Detect which cell encompasses the target text, then output its (x, y) center coordinate. 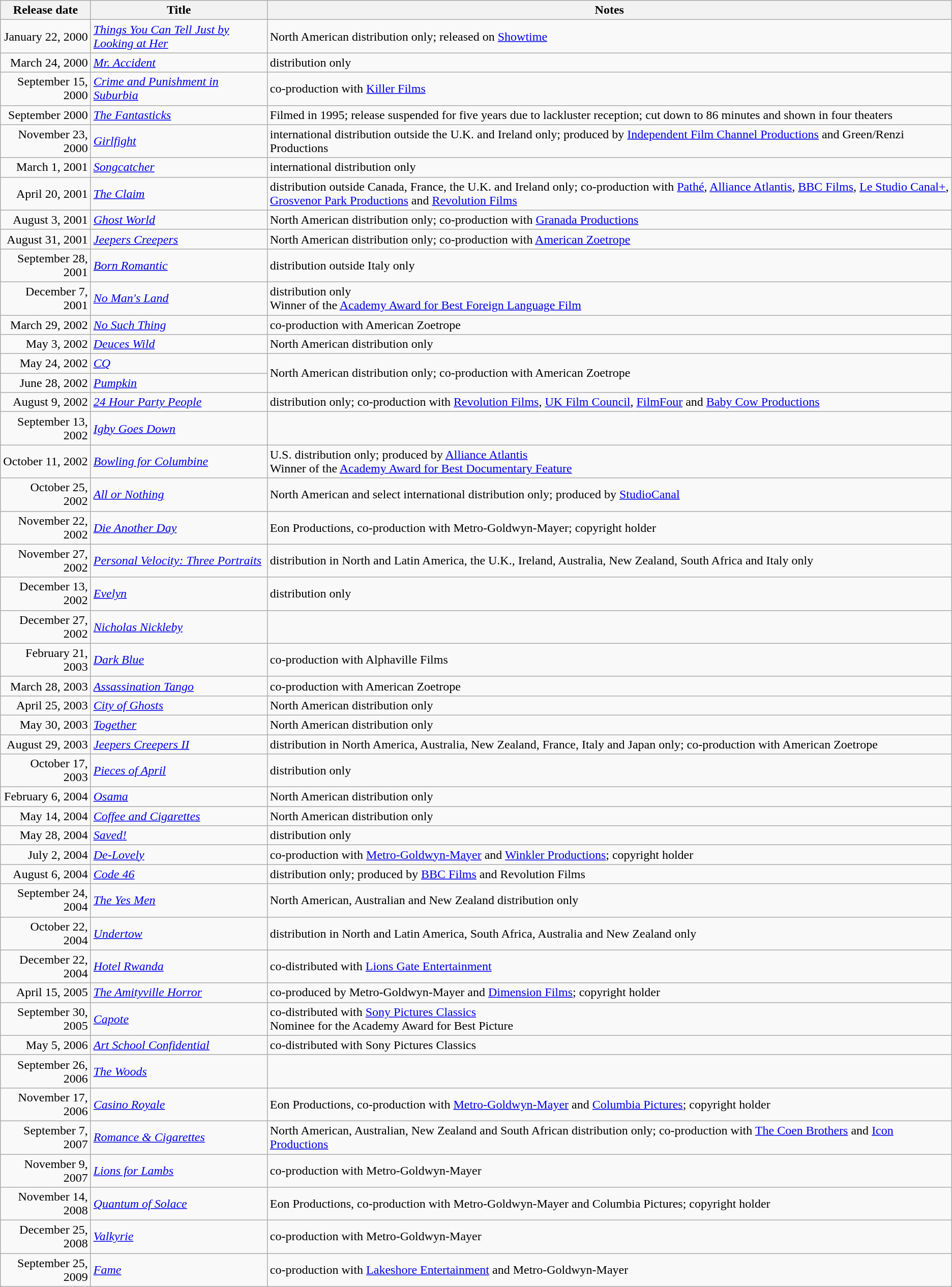
co-production with Killer Films (609, 88)
Assassination Tango (179, 686)
November 22, 2002 (46, 528)
Die Another Day (179, 528)
Code 46 (179, 874)
Songcatcher (179, 167)
May 5, 2006 (46, 1045)
November 17, 2006 (46, 1104)
May 28, 2004 (46, 835)
distribution in North and Latin America, the U.K., Ireland, Australia, New Zealand, South Africa and Italy only (609, 560)
co-produced by Metro-Goldwyn-Mayer and Dimension Films; copyright holder (609, 993)
July 2, 2004 (46, 855)
The Yes Men (179, 900)
North American distribution only; released on Showtime (609, 37)
The Woods (179, 1071)
August 31, 2001 (46, 239)
24 Hour Party People (179, 402)
Eon Productions, co-production with Metro-Goldwyn-Mayer; copyright holder (609, 528)
October 11, 2002 (46, 462)
Deuces Wild (179, 344)
August 3, 2001 (46, 220)
September 26, 2006 (46, 1071)
co-production with Alphaville Films (609, 660)
March 28, 2003 (46, 686)
April 20, 2001 (46, 193)
The Amityville Horror (179, 993)
Lions for Lambs (179, 1171)
Dark Blue (179, 660)
Crime and Punishment in Suburbia (179, 88)
May 30, 2003 (46, 725)
CQ (179, 364)
Personal Velocity: Three Portraits (179, 560)
December 22, 2004 (46, 966)
co-production with Metro-Goldwyn-Mayer and Winkler Productions; copyright holder (609, 855)
May 24, 2002 (46, 364)
April 25, 2003 (46, 705)
May 14, 2004 (46, 816)
Quantum of Solace (179, 1204)
De-Lovely (179, 855)
November 23, 2000 (46, 141)
April 15, 2005 (46, 993)
October 17, 2003 (46, 771)
Together (179, 725)
Ghost World (179, 220)
September 24, 2004 (46, 900)
December 25, 2008 (46, 1237)
international distribution outside the U.K. and Ireland only; produced by Independent Film Channel Productions and Green/Renzi Productions (609, 141)
October 22, 2004 (46, 934)
August 6, 2004 (46, 874)
U.S. distribution only; produced by Alliance AtlantisWinner of the Academy Award for Best Documentary Feature (609, 462)
January 22, 2000 (46, 37)
Igby Goes Down (179, 428)
Evelyn (179, 594)
distribution only; co-production with Revolution Films, UK Film Council, FilmFour and Baby Cow Productions (609, 402)
North American and select international distribution only; produced by StudioCanal (609, 494)
Jeepers Creepers (179, 239)
December 27, 2002 (46, 626)
Romance & Cigarettes (179, 1137)
November 14, 2008 (46, 1204)
Art School Confidential (179, 1045)
Casino Royale (179, 1104)
Valkyrie (179, 1237)
North American distribution only; co-production with Granada Productions (609, 220)
November 9, 2007 (46, 1171)
September 25, 2009 (46, 1270)
Osama (179, 797)
Release date (46, 10)
May 3, 2002 (46, 344)
December 13, 2002 (46, 594)
distribution in North America, Australia, New Zealand, France, Italy and Japan only; co-production with American Zoetrope (609, 744)
September 7, 2007 (46, 1137)
Coffee and Cigarettes (179, 816)
Jeepers Creepers II (179, 744)
September 28, 2001 (46, 265)
Born Romantic (179, 265)
Pieces of April (179, 771)
Hotel Rwanda (179, 966)
March 29, 2002 (46, 325)
All or Nothing (179, 494)
co-production with Lakeshore Entertainment and Metro-Goldwyn-Mayer (609, 1270)
Girlfight (179, 141)
Filmed in 1995; release suspended for five years due to lackluster reception; cut down to 86 minutes and shown in four theaters (609, 115)
June 28, 2002 (46, 383)
August 9, 2002 (46, 402)
Things You Can Tell Just by Looking at Her (179, 37)
co-distributed with Sony Pictures Classics (609, 1045)
The Fantasticks (179, 115)
Title (179, 10)
North American, Australian and New Zealand distribution only (609, 900)
North American, Australian, New Zealand and South African distribution only; co-production with The Coen Brothers and Icon Productions (609, 1137)
Saved! (179, 835)
August 29, 2003 (46, 744)
Notes (609, 10)
September 2000 (46, 115)
distribution outside Italy only (609, 265)
Nicholas Nickleby (179, 626)
distribution only; produced by BBC Films and Revolution Films (609, 874)
No Man's Land (179, 298)
December 7, 2001 (46, 298)
distribution in North and Latin America, South Africa, Australia and New Zealand only (609, 934)
March 24, 2000 (46, 63)
Undertow (179, 934)
September 30, 2005 (46, 1019)
September 15, 2000 (46, 88)
Mr. Accident (179, 63)
February 21, 2003 (46, 660)
Capote (179, 1019)
No Such Thing (179, 325)
The Claim (179, 193)
February 6, 2004 (46, 797)
Fame (179, 1270)
March 1, 2001 (46, 167)
co-distributed with Lions Gate Entertainment (609, 966)
November 27, 2002 (46, 560)
international distribution only (609, 167)
distribution onlyWinner of the Academy Award for Best Foreign Language Film (609, 298)
Bowling for Columbine (179, 462)
co-distributed with Sony Pictures ClassicsNominee for the Academy Award for Best Picture (609, 1019)
September 13, 2002 (46, 428)
Pumpkin (179, 383)
October 25, 2002 (46, 494)
City of Ghosts (179, 705)
